Locate the cell with the specified text and output its (X, Y) center coordinate. 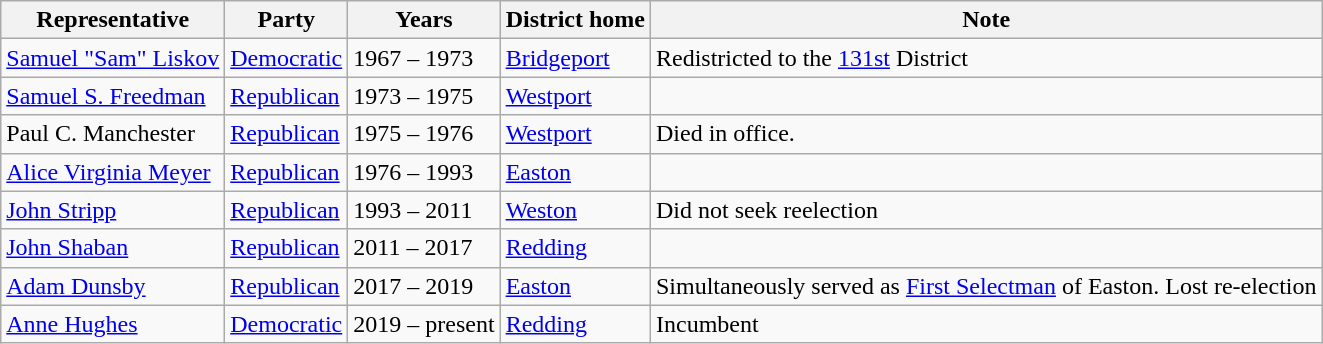
Anne Hughes (113, 324)
1976 – 1993 (424, 172)
Party (286, 20)
1993 – 2011 (424, 210)
Died in office. (986, 134)
Adam Dunsby (113, 286)
1975 – 1976 (424, 134)
John Shaban (113, 248)
2017 – 2019 (424, 286)
Bridgeport (575, 58)
Simultaneously served as First Selectman of Easton. Lost re-election (986, 286)
Note (986, 20)
Weston (575, 210)
1973 – 1975 (424, 96)
2019 – present (424, 324)
1967 – 1973 (424, 58)
Incumbent (986, 324)
Did not seek reelection (986, 210)
John Stripp (113, 210)
Samuel S. Freedman (113, 96)
Redistricted to the 131st District (986, 58)
Paul C. Manchester (113, 134)
Samuel "Sam" Liskov (113, 58)
Alice Virginia Meyer (113, 172)
Years (424, 20)
District home (575, 20)
2011 – 2017 (424, 248)
Representative (113, 20)
